Determine the (x, y) coordinate at the center of the cell enclosing the given text.  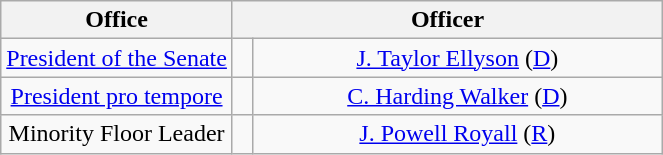
President pro tempore (117, 96)
Minority Floor Leader (117, 134)
J. Powell Royall (R) (458, 134)
J. Taylor Ellyson (D) (458, 58)
President of the Senate (117, 58)
C. Harding Walker (D) (458, 96)
Officer (447, 20)
Office (117, 20)
